Determine the [X, Y] coordinate at the center of the cell enclosing the given text.  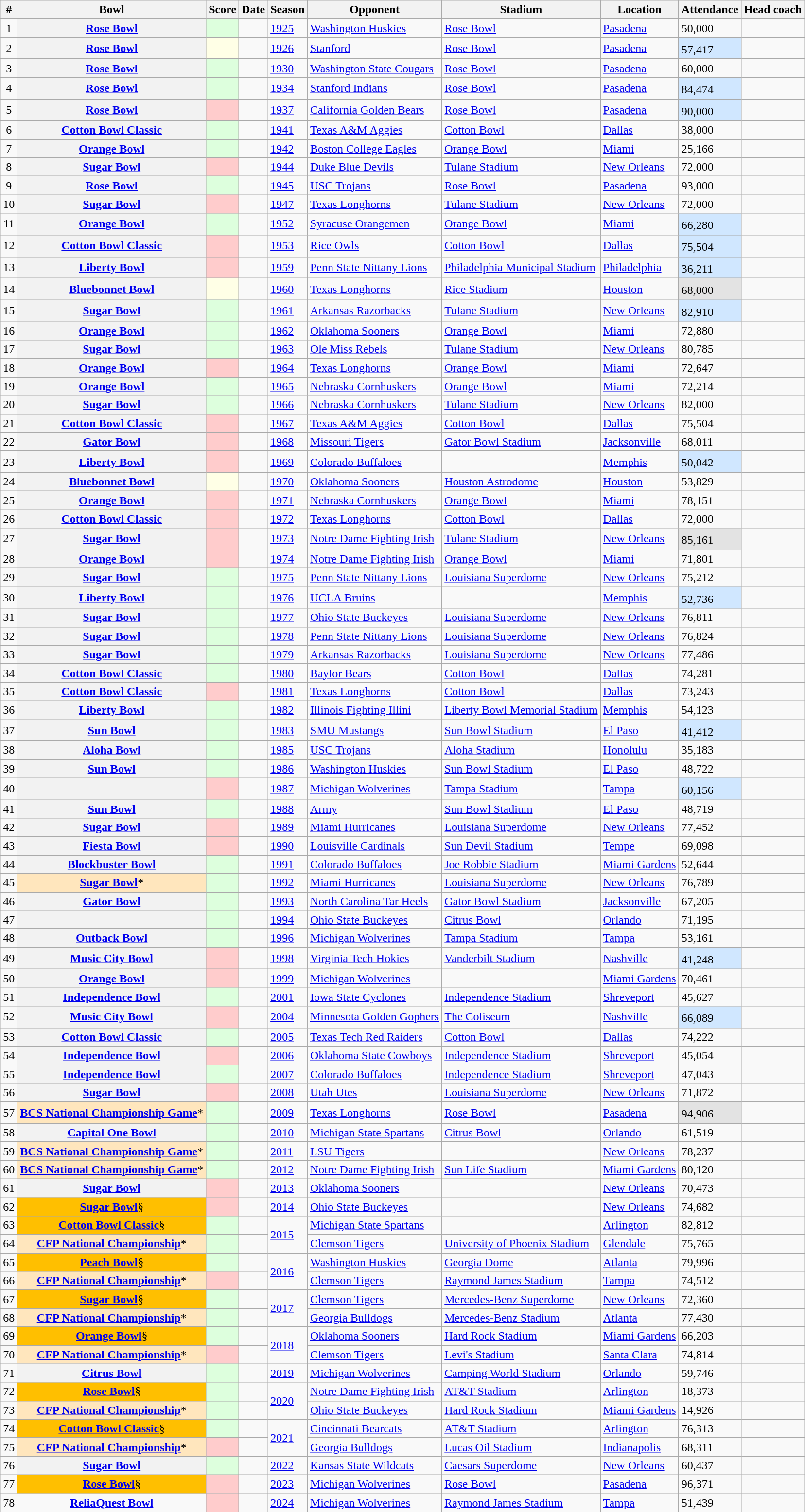
96,371 [710, 1484]
68,000 [710, 290]
57,417 [710, 49]
18,373 [710, 1392]
Philadelphia [640, 267]
41,248 [710, 958]
82,000 [710, 405]
1976 [288, 598]
53 [9, 1037]
Glendale [640, 1244]
8 [9, 167]
74 [9, 1428]
2007 [288, 1074]
Cincinnati Bearcats [374, 1428]
2022 [288, 1465]
North Carolina Tar Heels [374, 901]
57 [9, 1113]
66,280 [710, 224]
2010 [288, 1133]
1926 [288, 49]
1989 [288, 827]
52,736 [710, 598]
41 [9, 809]
1990 [288, 846]
73 [9, 1410]
65 [9, 1262]
73,243 [710, 691]
1982 [288, 710]
1985 [288, 750]
14,926 [710, 1410]
16 [9, 331]
66 [9, 1281]
Stanford Indians [374, 88]
40 [9, 789]
66,203 [710, 1336]
University of Phoenix Stadium [521, 1244]
45,627 [710, 997]
71 [9, 1373]
25 [9, 500]
Score [223, 10]
Illinois Fighting Illini [374, 710]
Honolulu [640, 750]
2018 [288, 1345]
1974 [288, 559]
70 [9, 1355]
Sun Life Stadium [521, 1169]
46 [9, 901]
72,360 [710, 1299]
61,519 [710, 1133]
76,313 [710, 1428]
1996 [288, 938]
50,000 [710, 28]
78,237 [710, 1151]
51,439 [710, 1503]
19 [9, 386]
1966 [288, 405]
74,682 [710, 1206]
12 [9, 246]
Utah Utes [374, 1093]
Aloha Bowl [112, 750]
39 [9, 769]
52,644 [710, 864]
11 [9, 224]
Missouri Tigers [374, 442]
2014 [288, 1206]
Rice Owls [374, 246]
48 [9, 938]
77,486 [710, 654]
35 [9, 691]
80,785 [710, 349]
71,801 [710, 559]
Liberty Bowl Memorial Stadium [521, 710]
Capital One Bowl [112, 1133]
53,161 [710, 938]
1967 [288, 423]
62 [9, 1206]
76,789 [710, 883]
2009 [288, 1113]
Joe Robbie Stadium [521, 864]
72 [9, 1392]
Levi's Stadium [521, 1355]
38,000 [710, 130]
64 [9, 1244]
72,647 [710, 368]
7 [9, 149]
1947 [288, 204]
Bowl [112, 10]
71,195 [710, 920]
34 [9, 673]
1959 [288, 267]
49 [9, 958]
60,437 [710, 1465]
1965 [288, 386]
50 [9, 979]
1970 [288, 482]
74,512 [710, 1281]
Orange Bowl§ [112, 1336]
90,000 [710, 110]
70,473 [710, 1188]
21 [9, 423]
1969 [288, 462]
Season [288, 10]
71,872 [710, 1093]
9 [9, 186]
25,166 [710, 149]
1983 [288, 730]
The Coliseum [521, 1017]
Army [374, 809]
74,281 [710, 673]
2021 [288, 1438]
Peach Bowl§ [112, 1262]
17 [9, 349]
32 [9, 636]
Louisville Cardinals [374, 846]
2012 [288, 1169]
36 [9, 710]
45,054 [710, 1056]
67,205 [710, 901]
Ole Miss Rebels [374, 349]
Indianapolis [640, 1447]
1977 [288, 618]
1972 [288, 519]
# [9, 10]
1998 [288, 958]
1961 [288, 311]
68,011 [710, 442]
1986 [288, 769]
Houston Astrodome [521, 482]
Washington State Cougars [374, 68]
84,474 [710, 88]
38 [9, 750]
2017 [288, 1308]
74,222 [710, 1037]
Virginia Tech Hokies [374, 958]
1999 [288, 979]
33 [9, 654]
14 [9, 290]
60,156 [710, 789]
Opponent [374, 10]
55 [9, 1074]
1937 [288, 110]
48,722 [710, 769]
27 [9, 539]
UCLA Bruins [374, 598]
Attendance [710, 10]
1953 [288, 246]
45 [9, 883]
Minnesota Golden Gophers [374, 1017]
Santa Clara [640, 1355]
Philadelphia Municipal Stadium [521, 267]
1994 [288, 920]
75 [9, 1447]
Head coach [773, 10]
2020 [288, 1401]
1975 [288, 577]
42 [9, 827]
Rice Stadium [521, 290]
Aloha Stadium [521, 750]
Fiesta Bowl [112, 846]
2005 [288, 1037]
2023 [288, 1484]
1962 [288, 331]
60,000 [710, 68]
2004 [288, 1017]
Stadium [521, 10]
31 [9, 618]
SMU Mustangs [374, 730]
59,746 [710, 1373]
58 [9, 1133]
94,906 [710, 1113]
2006 [288, 1056]
1963 [288, 349]
2016 [288, 1271]
54,123 [710, 710]
28 [9, 559]
Outback Bowl [112, 938]
1980 [288, 673]
85,161 [710, 539]
1 [9, 28]
Sun Devil Stadium [521, 846]
3 [9, 68]
15 [9, 311]
48,719 [710, 809]
Boston College Eagles [374, 149]
Mercedes-Benz Superdome [521, 1299]
77 [9, 1484]
76,811 [710, 618]
78,151 [710, 500]
51 [9, 997]
2 [9, 49]
1991 [288, 864]
1925 [288, 28]
59 [9, 1151]
26 [9, 519]
35,183 [710, 750]
54 [9, 1056]
4 [9, 88]
66,089 [710, 1017]
30 [9, 598]
1973 [288, 539]
2011 [288, 1151]
1992 [288, 883]
80,120 [710, 1169]
Vanderbilt Stadium [521, 958]
Caesars Superdome [521, 1465]
Duke Blue Devils [374, 167]
LSU Tigers [374, 1151]
2008 [288, 1093]
10 [9, 204]
43 [9, 846]
Texas Tech Red Raiders [374, 1037]
75,765 [710, 1244]
79,996 [710, 1262]
52 [9, 1017]
68 [9, 1318]
47,043 [710, 1074]
Stanford [374, 49]
California Golden Bears [374, 110]
77,452 [710, 827]
75,212 [710, 577]
13 [9, 267]
1964 [288, 368]
1968 [288, 442]
1971 [288, 500]
2019 [288, 1373]
77,430 [710, 1318]
Blockbuster Bowl [112, 864]
1942 [288, 149]
78 [9, 1503]
1952 [288, 224]
70,461 [710, 979]
60 [9, 1169]
Kansas State Wildcats [374, 1465]
1988 [288, 809]
5 [9, 110]
1981 [288, 691]
20 [9, 405]
Mercedes-Benz Stadium [521, 1318]
1960 [288, 290]
56 [9, 1093]
Georgia Dome [521, 1262]
Camping World Stadium [521, 1373]
Baylor Bears [374, 673]
41,412 [710, 730]
24 [9, 482]
1945 [288, 186]
74,814 [710, 1355]
37 [9, 730]
61 [9, 1188]
69 [9, 1336]
67 [9, 1299]
1934 [288, 88]
53,829 [710, 482]
Iowa State Cyclones [374, 997]
2001 [288, 997]
68,311 [710, 1447]
Oklahoma State Cowboys [374, 1056]
6 [9, 130]
1930 [288, 68]
Location [640, 10]
29 [9, 577]
63 [9, 1225]
Sugar Bowl* [112, 883]
1941 [288, 130]
82,910 [710, 311]
22 [9, 442]
1944 [288, 167]
1987 [288, 789]
2015 [288, 1235]
Syracuse Orangemen [374, 224]
47 [9, 920]
72,880 [710, 331]
36,211 [710, 267]
1978 [288, 636]
1993 [288, 901]
Date [254, 10]
93,000 [710, 186]
18 [9, 368]
44 [9, 864]
ReliaQuest Bowl [112, 1503]
Tempe [640, 846]
2024 [288, 1503]
2013 [288, 1188]
Lucas Oil Stadium [521, 1447]
69,098 [710, 846]
82,812 [710, 1225]
1979 [288, 654]
23 [9, 462]
76 [9, 1465]
50,042 [710, 462]
72,214 [710, 386]
76,824 [710, 636]
